Provide the [x, y] coordinate of the cell's center where the given text is located.  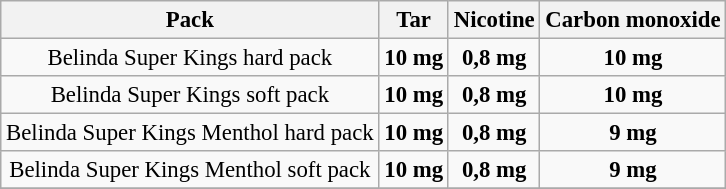
Carbon monoxide [633, 20]
Belinda Super Kings Menthol soft pack [190, 170]
Belinda Super Kings Menthol hard pack [190, 133]
Nicotine [494, 20]
Belinda Super Kings soft pack [190, 95]
Pack [190, 20]
Tar [414, 20]
Belinda Super Kings hard pack [190, 58]
